Determine the (X, Y) coordinate at the center of the cell enclosing the given text.  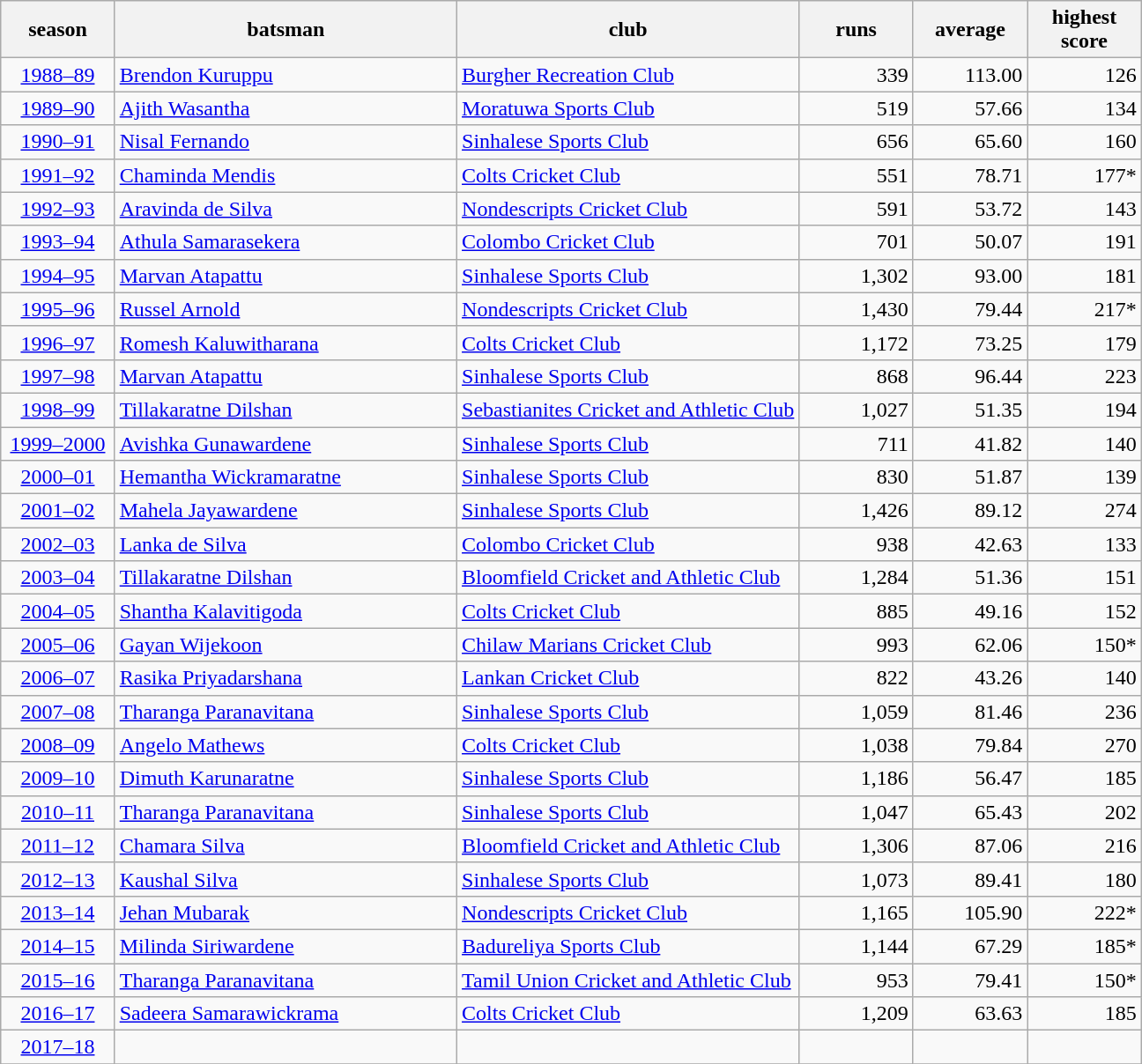
Ajith Wasantha (285, 108)
1990–91 (58, 142)
96.44 (969, 376)
2003–04 (58, 578)
Nisal Fernando (285, 142)
Brendon Kuruppu (285, 75)
51.36 (969, 578)
42.63 (969, 544)
591 (856, 209)
1,038 (856, 745)
1,186 (856, 779)
1998–99 (58, 410)
656 (856, 142)
Chilaw Marians Cricket Club (628, 645)
Gayan Wijekoon (285, 645)
993 (856, 645)
1,059 (856, 712)
67.29 (969, 946)
1,172 (856, 343)
2004–05 (58, 611)
1996–97 (58, 343)
1,165 (856, 913)
202 (1084, 812)
2005–06 (58, 645)
79.41 (969, 980)
2000–01 (58, 477)
2001–02 (58, 511)
Mahela Jayawardene (285, 511)
Milinda Siriwardene (285, 946)
2012–13 (58, 879)
Sadeera Samarawickrama (285, 1014)
Lanka de Silva (285, 544)
65.60 (969, 142)
1993–94 (58, 242)
79.84 (969, 745)
Sebastianites Cricket and Athletic Club (628, 410)
1,284 (856, 578)
160 (1084, 142)
217* (1084, 309)
113.00 (969, 75)
Angelo Mathews (285, 745)
Jehan Mubarak (285, 913)
143 (1084, 209)
41.82 (969, 443)
519 (856, 108)
2009–10 (58, 779)
179 (1084, 343)
223 (1084, 376)
551 (856, 175)
73.25 (969, 343)
Lankan Cricket Club (628, 678)
1,047 (856, 812)
701 (856, 242)
180 (1084, 879)
126 (1084, 75)
134 (1084, 108)
89.12 (969, 511)
938 (856, 544)
194 (1084, 410)
1989–90 (58, 108)
222* (1084, 913)
105.90 (969, 913)
Aravinda de Silva (285, 209)
highestscore (1084, 30)
2015–16 (58, 980)
Chaminda Mendis (285, 175)
1999–2000 (58, 443)
Shantha Kalavitigoda (285, 611)
1,430 (856, 309)
65.43 (969, 812)
batsman (285, 30)
Rasika Priyadarshana (285, 678)
53.72 (969, 209)
Athula Samarasekera (285, 242)
1,144 (856, 946)
339 (856, 75)
830 (856, 477)
2017–18 (58, 1047)
87.06 (969, 846)
Moratuwa Sports Club (628, 108)
191 (1084, 242)
Russel Arnold (285, 309)
270 (1084, 745)
63.63 (969, 1014)
1994–95 (58, 276)
Burgher Recreation Club (628, 75)
2016–17 (58, 1014)
average (969, 30)
711 (856, 443)
2011–12 (58, 846)
1997–98 (58, 376)
151 (1084, 578)
50.07 (969, 242)
season (58, 30)
1,027 (856, 410)
Chamara Silva (285, 846)
139 (1084, 477)
81.46 (969, 712)
2010–11 (58, 812)
Romesh Kaluwitharana (285, 343)
1995–96 (58, 309)
78.71 (969, 175)
2006–07 (58, 678)
club (628, 30)
177* (1084, 175)
1,426 (856, 511)
Hemantha Wickramaratne (285, 477)
885 (856, 611)
181 (1084, 276)
236 (1084, 712)
Badureliya Sports Club (628, 946)
2013–14 (58, 913)
953 (856, 980)
Kaushal Silva (285, 879)
1,306 (856, 846)
1,209 (856, 1014)
Dimuth Karunaratne (285, 779)
runs (856, 30)
216 (1084, 846)
57.66 (969, 108)
51.87 (969, 477)
868 (856, 376)
2014–15 (58, 946)
89.41 (969, 879)
274 (1084, 511)
Avishka Gunawardene (285, 443)
62.06 (969, 645)
2002–03 (58, 544)
185* (1084, 946)
56.47 (969, 779)
2007–08 (58, 712)
Tamil Union Cricket and Athletic Club (628, 980)
51.35 (969, 410)
43.26 (969, 678)
49.16 (969, 611)
1992–93 (58, 209)
1,302 (856, 276)
79.44 (969, 309)
2008–09 (58, 745)
822 (856, 678)
133 (1084, 544)
1988–89 (58, 75)
152 (1084, 611)
1,073 (856, 879)
1991–92 (58, 175)
93.00 (969, 276)
